Scan for the cell matching the given text and deliver its (x, y) coordinate at center. 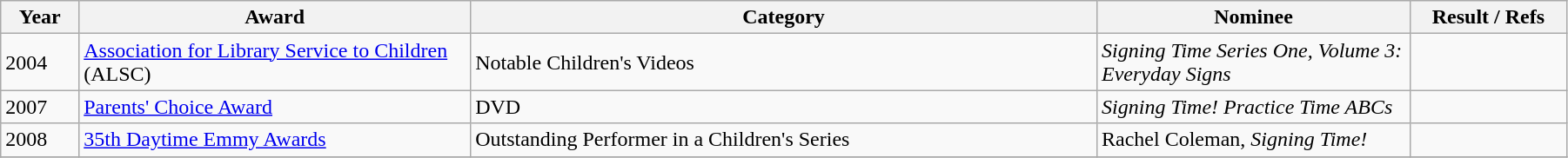
35th Daytime Emmy Awards (275, 140)
Association for Library Service to Children (ALSC) (275, 63)
Signing Time Series One, Volume 3: Everyday Signs (1254, 63)
Result / Refs (1488, 17)
Nominee (1254, 17)
Outstanding Performer in a Children's Series (784, 140)
DVD (784, 107)
2004 (40, 63)
Parents' Choice Award (275, 107)
2008 (40, 140)
Rachel Coleman, Signing Time! (1254, 140)
Year (40, 17)
Signing Time! Practice Time ABCs (1254, 107)
Notable Children's Videos (784, 63)
2007 (40, 107)
Award (275, 17)
Category (784, 17)
